Determine the [X, Y] coordinate at the center of the cell enclosing the given text.  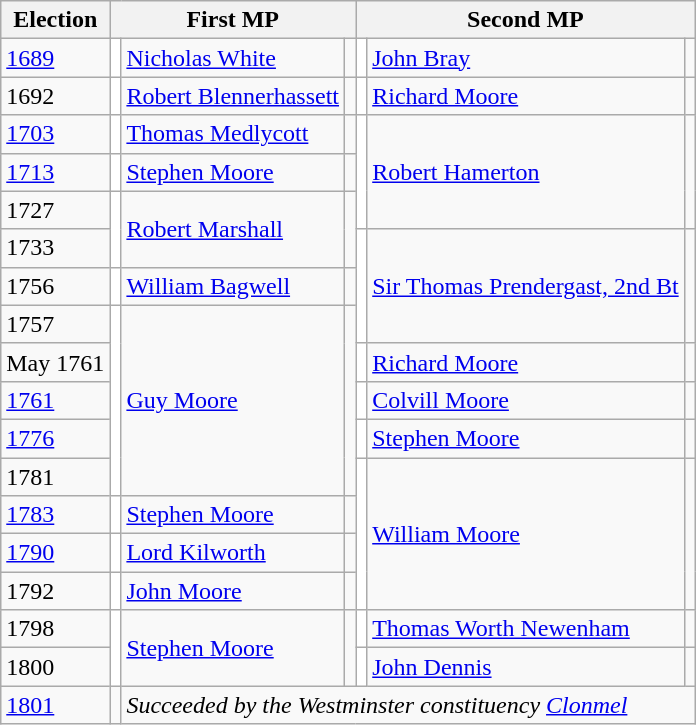
1703 [56, 134]
John Moore [233, 591]
1756 [56, 286]
Sir Thomas Prendergast, 2nd Bt [526, 286]
Succeeded by the Westminster constituency Clonmel [408, 705]
1727 [56, 210]
1792 [56, 591]
John Bray [526, 58]
1783 [56, 515]
Robert Marshall [233, 229]
Guy Moore [233, 400]
1757 [56, 324]
1800 [56, 667]
John Dennis [526, 667]
1689 [56, 58]
1761 [56, 400]
Robert Blennerhassett [233, 96]
William Bagwell [233, 286]
Thomas Medlycott [233, 134]
Nicholas White [233, 58]
1798 [56, 629]
1790 [56, 553]
1801 [56, 705]
Lord Kilworth [233, 553]
1733 [56, 248]
1781 [56, 477]
William Moore [526, 534]
Election [56, 20]
Thomas Worth Newenham [526, 629]
1776 [56, 438]
1713 [56, 172]
First MP [233, 20]
Second MP [526, 20]
Robert Hamerton [526, 172]
1692 [56, 96]
May 1761 [56, 362]
Colvill Moore [526, 400]
